Locate the cell with the specified text and output its (X, Y) center coordinate. 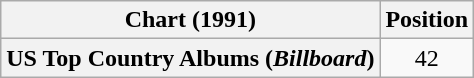
42 (427, 58)
US Top Country Albums (Billboard) (190, 58)
Position (427, 20)
Chart (1991) (190, 20)
